Determine the [x, y] coordinate at the center of the cell enclosing the given text.  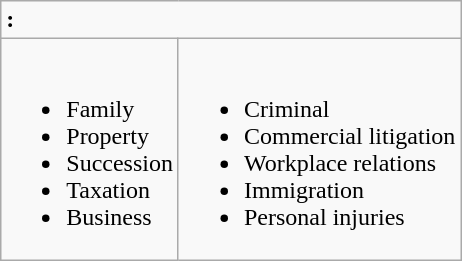
FamilyPropertySuccessionTaxationBusiness [90, 150]
CriminalCommercial litigationWorkplace relationsImmigrationPersonal injuries [319, 150]
: [231, 20]
